Capture the cell that displays the provided text and extract its (x, y) central coordinate. 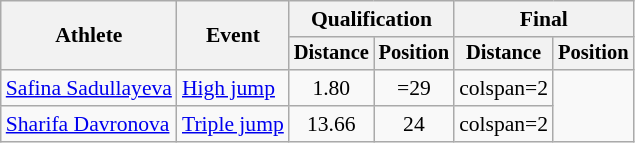
Athlete (89, 36)
Event (233, 36)
13.66 (332, 124)
Qualification (372, 19)
Final (544, 19)
1.80 (332, 88)
24 (414, 124)
Safina Sadullayeva (89, 88)
Sharifa Davronova (89, 124)
Triple jump (233, 124)
=29 (414, 88)
High jump (233, 88)
